Search for the cell housing the specified text and yield its [X, Y] center coordinate. 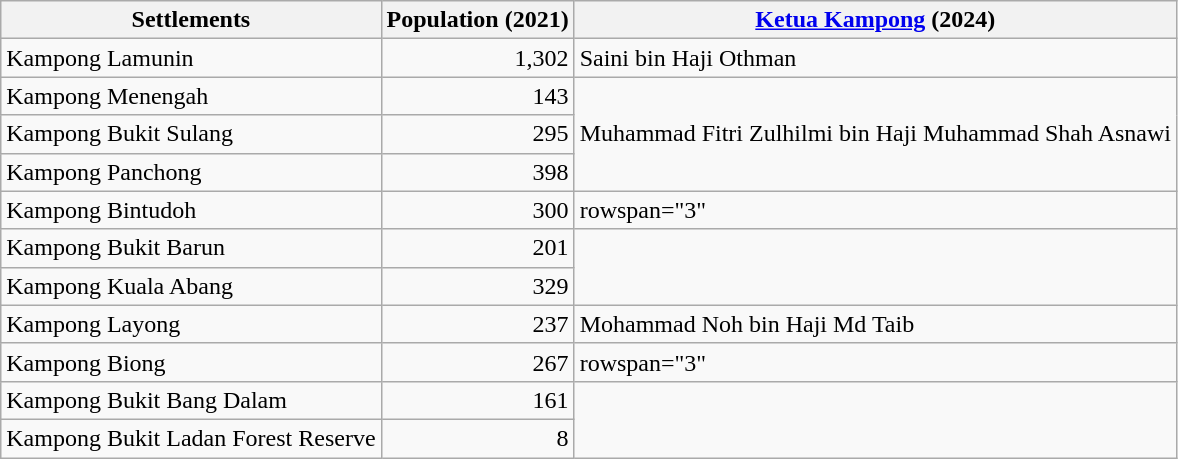
8 [478, 438]
143 [478, 96]
Kampong Kuala Abang [191, 286]
Kampong Bukit Bang Dalam [191, 400]
Saini bin Haji Othman [875, 58]
Ketua Kampong (2024) [875, 20]
Kampong Bukit Ladan Forest Reserve [191, 438]
300 [478, 210]
Population (2021) [478, 20]
Kampong Panchong [191, 172]
201 [478, 248]
Kampong Bukit Sulang [191, 134]
398 [478, 172]
267 [478, 362]
1,302 [478, 58]
Mohammad Noh bin Haji Md Taib [875, 324]
Kampong Bukit Barun [191, 248]
Kampong Biong [191, 362]
237 [478, 324]
329 [478, 286]
Kampong Menengah [191, 96]
Kampong Lamunin [191, 58]
Muhammad Fitri Zulhilmi bin Haji Muhammad Shah Asnawi [875, 134]
161 [478, 400]
Kampong Bintudoh [191, 210]
Settlements [191, 20]
295 [478, 134]
Kampong Layong [191, 324]
